Pinpoint the cell where the given text exists, returning its [x, y] midpoint coordinate. 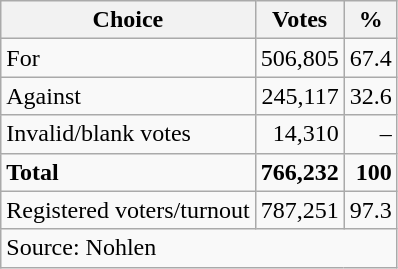
Votes [300, 20]
Source: Nohlen [199, 248]
67.4 [370, 58]
Choice [128, 20]
245,117 [300, 96]
Total [128, 172]
787,251 [300, 210]
100 [370, 172]
32.6 [370, 96]
– [370, 134]
14,310 [300, 134]
For [128, 58]
% [370, 20]
766,232 [300, 172]
97.3 [370, 210]
Registered voters/turnout [128, 210]
Against [128, 96]
506,805 [300, 58]
Invalid/blank votes [128, 134]
